Search for the cell housing the specified text and yield its [X, Y] center coordinate. 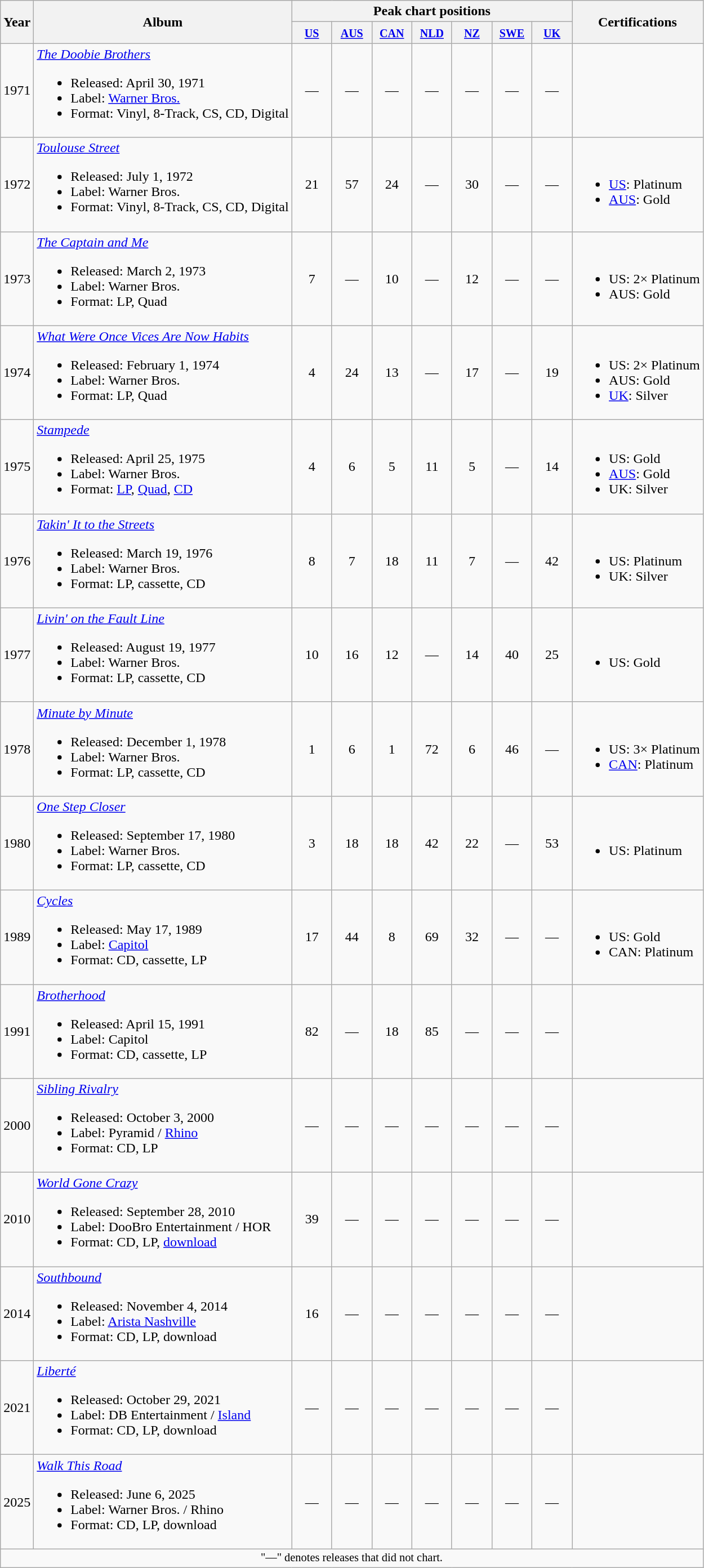
Certifications [638, 22]
CyclesReleased: May 17, 1989Label: CapitolFormat: CD, cassette, LP [163, 937]
39 [312, 1220]
1974 [17, 373]
Toulouse StreetReleased: July 1, 1972Label: Warner Bros.Format: Vinyl, 8-Track, CS, CD, Digital [163, 185]
US: Platinum [638, 843]
82 [312, 1032]
Walk This RoadReleased: June 6, 2025Label: Warner Bros. / RhinoFormat: CD, LP, download [163, 1502]
US: PlatinumAUS: Gold [638, 185]
BrotherhoodReleased: April 15, 1991Label: CapitolFormat: CD, cassette, LP [163, 1032]
The Doobie BrothersReleased: April 30, 1971Label: Warner Bros.Format: Vinyl, 8-Track, CS, CD, Digital [163, 90]
StampedeReleased: April 25, 1975Label: Warner Bros.Format: LP, Quad, CD [163, 466]
1991 [17, 1032]
NZ [472, 33]
SWE [511, 33]
SouthboundReleased: November 4, 2014Label: Arista NashvilleFormat: CD, LP, download [163, 1313]
40 [511, 654]
1989 [17, 937]
13 [392, 373]
US: GoldAUS: GoldUK: Silver [638, 466]
57 [351, 185]
"—" denotes releases that did not chart. [351, 1558]
US: PlatinumUK: Silver [638, 561]
2021 [17, 1408]
Year [17, 22]
1978 [17, 749]
One Step CloserReleased: September 17, 1980Label: Warner Bros.Format: LP, cassette, CD [163, 843]
25 [552, 654]
US: 2× PlatinumAUS: Gold [638, 278]
85 [431, 1032]
Peak chart positions [431, 11]
1975 [17, 466]
72 [431, 749]
2010 [17, 1220]
The Captain and MeReleased: March 2, 1973Label: Warner Bros.Format: LP, Quad [163, 278]
US: 3× PlatinumCAN: Platinum [638, 749]
69 [431, 937]
1976 [17, 561]
Minute by MinuteReleased: December 1, 1978Label: Warner Bros.Format: LP, cassette, CD [163, 749]
22 [472, 843]
LibertéReleased: October 29, 2021Label: DB Entertainment / IslandFormat: CD, LP, download [163, 1408]
NLD [431, 33]
Album [163, 22]
1971 [17, 90]
Sibling RivalryReleased: October 3, 2000Label: Pyramid / RhinoFormat: CD, LP [163, 1125]
CAN [392, 33]
44 [351, 937]
30 [472, 185]
53 [552, 843]
32 [472, 937]
2025 [17, 1502]
19 [552, 373]
1980 [17, 843]
1977 [17, 654]
What Were Once Vices Are Now HabitsReleased: February 1, 1974Label: Warner Bros.Format: LP, Quad [163, 373]
21 [312, 185]
2014 [17, 1313]
46 [511, 749]
US: 2× PlatinumAUS: GoldUK: Silver [638, 373]
UK [552, 33]
3 [312, 843]
1972 [17, 185]
World Gone CrazyReleased: September 28, 2010Label: DooBro Entertainment / HORFormat: CD, LP, download [163, 1220]
US [312, 33]
1973 [17, 278]
Livin' on the Fault LineReleased: August 19, 1977Label: Warner Bros.Format: LP, cassette, CD [163, 654]
US: Gold [638, 654]
Takin' It to the StreetsReleased: March 19, 1976Label: Warner Bros.Format: LP, cassette, CD [163, 561]
AUS [351, 33]
2000 [17, 1125]
US: GoldCAN: Platinum [638, 937]
